Extract the [X, Y] coordinate from the center of the cell holding the provided text.  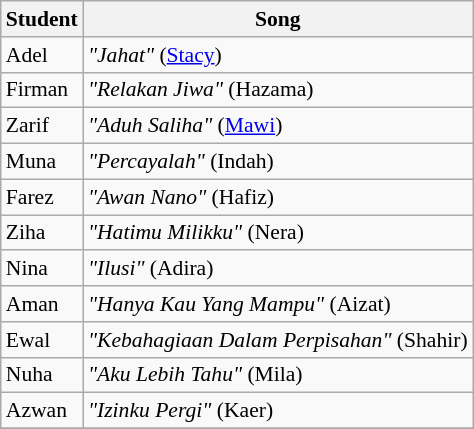
Nuha [42, 375]
"Izinku Pergi" (Kaer) [278, 411]
Ewal [42, 340]
Farez [42, 197]
"Hanya Kau Yang Mampu" (Aizat) [278, 304]
Nina [42, 269]
Ziha [42, 233]
Adel [42, 55]
Firman [42, 90]
Muna [42, 162]
"Awan Nano" (Hafiz) [278, 197]
Aman [42, 304]
"Relakan Jiwa" (Hazama) [278, 90]
"Jahat" (Stacy) [278, 55]
"Aduh Saliha" (Mawi) [278, 126]
"Ilusi" (Adira) [278, 269]
"Percayalah" (Indah) [278, 162]
Student [42, 19]
"Hatimu Milikku" (Nera) [278, 233]
Zarif [42, 126]
"Kebahagiaan Dalam Perpisahan" (Shahir) [278, 340]
Song [278, 19]
Azwan [42, 411]
"Aku Lebih Tahu" (Mila) [278, 375]
